Pinpoint the cell where the given text exists, returning its [x, y] midpoint coordinate. 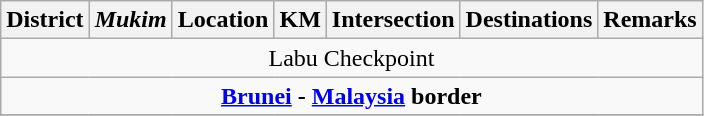
KM [300, 20]
Remarks [650, 20]
Labu Checkpoint [352, 58]
Brunei - Malaysia border [352, 96]
Destinations [529, 20]
Intersection [393, 20]
Location [223, 20]
District [45, 20]
Mukim [130, 20]
